Find where the given text appears and provide that cell's center as (X, Y) coordinate. 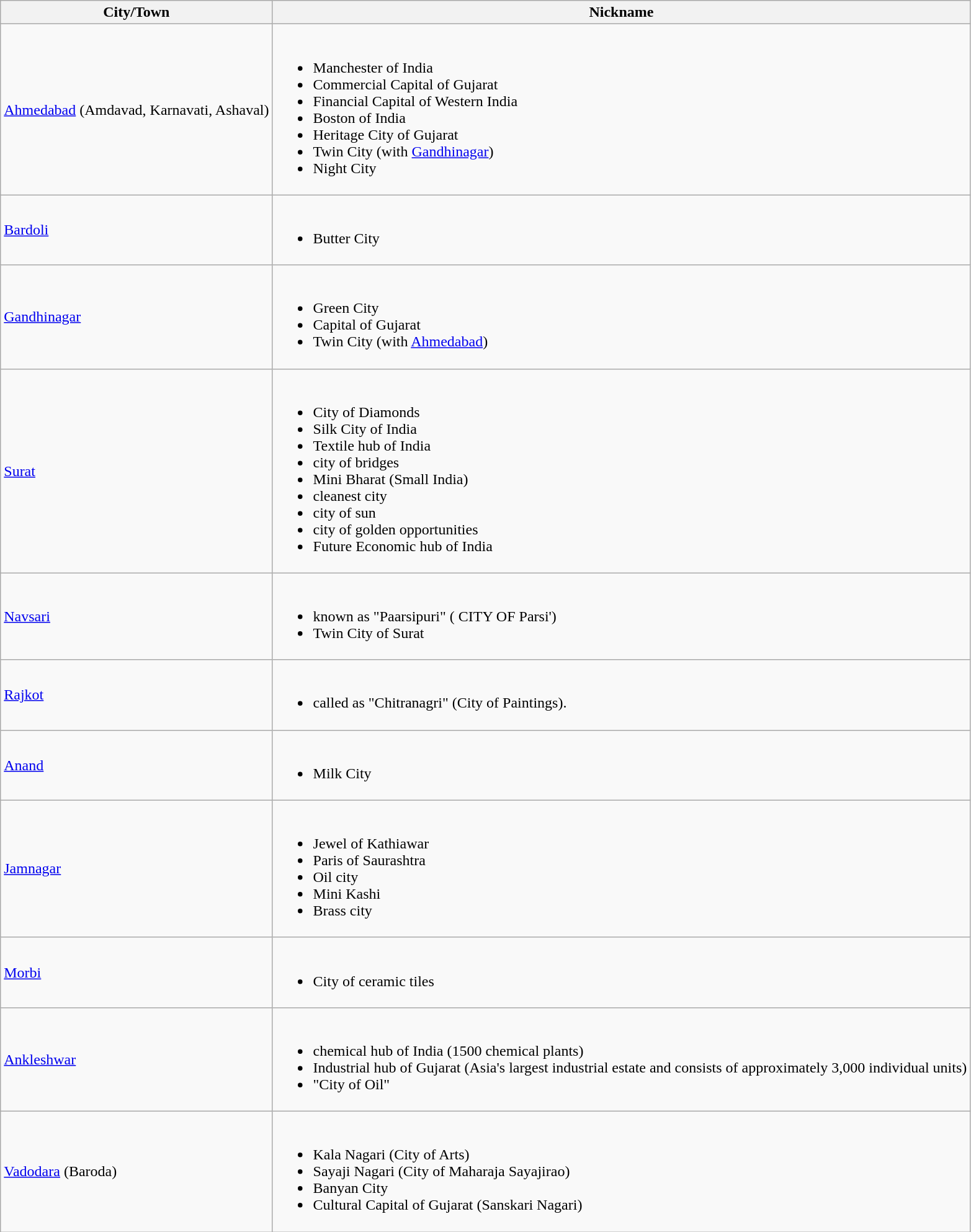
Navsari (136, 616)
Jewel of KathiawarParis of SaurashtraOil cityMini KashiBrass city (622, 869)
Morbi (136, 972)
Ahmedabad (Amdavad, Karnavati, Ashaval) (136, 109)
Milk City (622, 765)
Surat (136, 470)
Anand (136, 765)
Vadodara (Baroda) (136, 1171)
Rajkot (136, 695)
Bardoli (136, 230)
City of ceramic tiles (622, 972)
Jamnagar (136, 869)
Gandhinagar (136, 317)
known as "Paarsipuri" ( CITY OF Parsi')Twin City of Surat (622, 616)
Ankleshwar (136, 1059)
Kala Nagari (City of Arts)Sayaji Nagari (City of Maharaja Sayajirao)Banyan CityCultural Capital of Gujarat (Sanskari Nagari) (622, 1171)
Green CityCapital of GujaratTwin City (with Ahmedabad) (622, 317)
City/Town (136, 12)
Butter City (622, 230)
Nickname (622, 12)
called as "Chitranagri" (City of Paintings). (622, 695)
